Output the (x, y) coordinate of the center of the cell containing the given text.  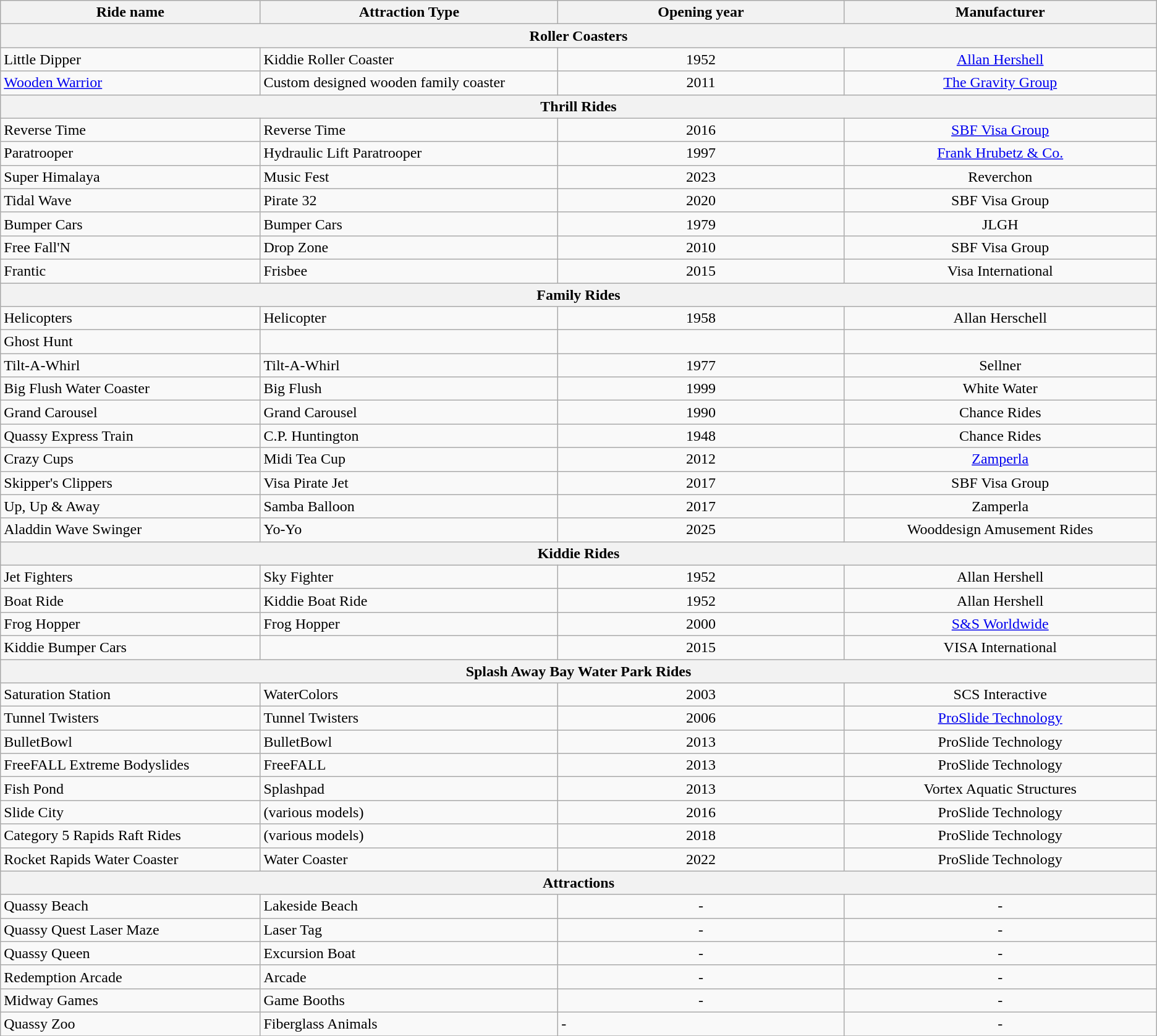
Splash Away Bay Water Park Rides (578, 671)
Super Himalaya (130, 177)
Visa Pirate Jet (409, 483)
Ride name (130, 12)
Big Flush Water Coaster (130, 389)
Quassy Beach (130, 906)
Kiddie Roller Coaster (409, 59)
Kiddie Bumper Cars (130, 647)
Crazy Cups (130, 459)
Wooddesign Amusement Rides (1000, 530)
2018 (701, 836)
Fish Pond (130, 789)
S&S Worldwide (1000, 624)
Attraction Type (409, 12)
Vortex Aquatic Structures (1000, 789)
Jet Fighters (130, 577)
Redemption Arcade (130, 977)
Up, Up & Away (130, 506)
Midway Games (130, 1000)
Pirate 32 (409, 200)
Game Booths (409, 1000)
Helicopters (130, 318)
Manufacturer (1000, 12)
Custom designed wooden family coaster (409, 83)
2006 (701, 718)
Thrill Rides (578, 106)
2000 (701, 624)
Water Coaster (409, 859)
2011 (701, 83)
2012 (701, 459)
Yo-Yo (409, 530)
Big Flush (409, 389)
Quassy Queen (130, 953)
Frisbee (409, 271)
Quassy Express Train (130, 436)
C.P. Huntington (409, 436)
Helicopter (409, 318)
2003 (701, 695)
1999 (701, 389)
Visa International (1000, 271)
FreeFALL (409, 765)
Music Fest (409, 177)
1977 (701, 365)
Kiddie Rides (578, 553)
Attractions (578, 883)
Sky Fighter (409, 577)
1997 (701, 153)
2010 (701, 247)
Allan Herschell (1000, 318)
Reverchon (1000, 177)
Lakeside Beach (409, 906)
Tidal Wave (130, 200)
Midi Tea Cup (409, 459)
Samba Balloon (409, 506)
Paratrooper (130, 153)
Splashpad (409, 789)
1990 (701, 412)
Frantic (130, 271)
Wooden Warrior (130, 83)
Boat Ride (130, 600)
Excursion Boat (409, 953)
White Water (1000, 389)
JLGH (1000, 224)
Category 5 Rapids Raft Rides (130, 836)
Little Dipper (130, 59)
VISA International (1000, 647)
Quassy Zoo (130, 1024)
Slide City (130, 812)
Rocket Rapids Water Coaster (130, 859)
2020 (701, 200)
FreeFALL Extreme Bodyslides (130, 765)
1948 (701, 436)
2025 (701, 530)
Free Fall'N (130, 247)
WaterColors (409, 695)
2023 (701, 177)
Kiddie Boat Ride (409, 600)
Arcade (409, 977)
1958 (701, 318)
Roller Coasters (578, 36)
Laser Tag (409, 930)
Fiberglass Animals (409, 1024)
2022 (701, 859)
SCS Interactive (1000, 695)
The Gravity Group (1000, 83)
Sellner (1000, 365)
Aladdin Wave Swinger (130, 530)
1979 (701, 224)
Family Rides (578, 295)
Drop Zone (409, 247)
Hydraulic Lift Paratrooper (409, 153)
Ghost Hunt (130, 342)
Opening year (701, 12)
Quassy Quest Laser Maze (130, 930)
Skipper's Clippers (130, 483)
Frank Hrubetz & Co. (1000, 153)
Saturation Station (130, 695)
